Capture the cell that displays the provided text and extract its [x, y] central coordinate. 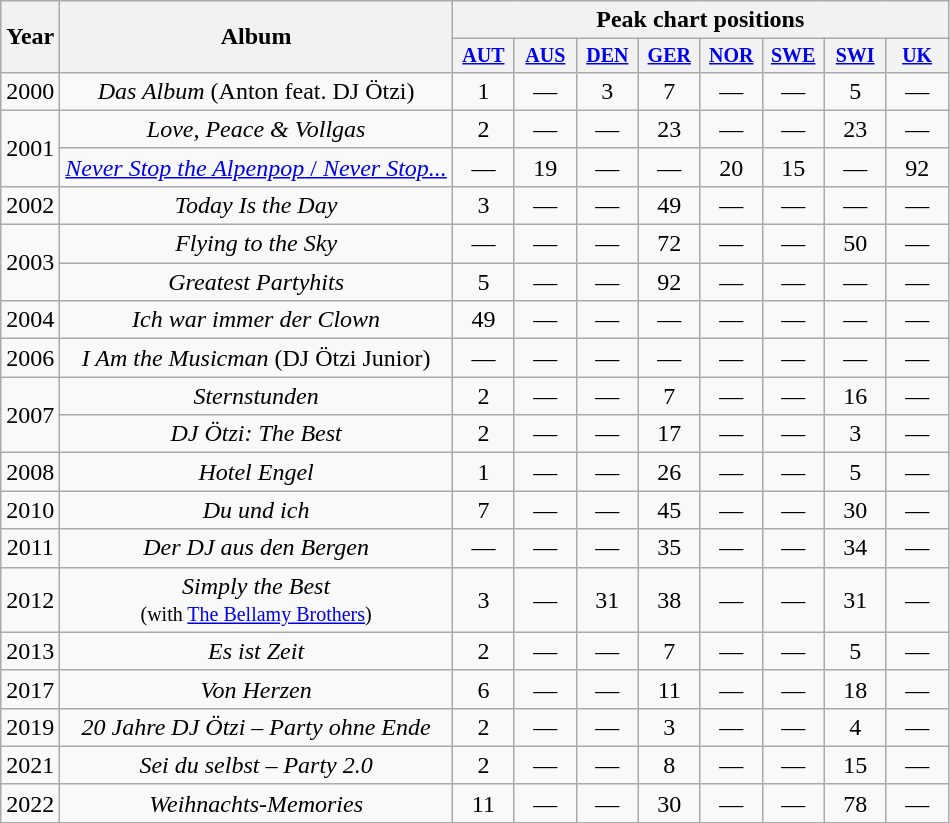
2017 [30, 689]
DJ Ötzi: The Best [256, 434]
Der DJ aus den Bergen [256, 548]
NOR [731, 56]
Greatest Partyhits [256, 282]
Today Is the Day [256, 205]
GER [669, 56]
Weihnachts-Memories [256, 803]
Hotel Engel [256, 472]
20 Jahre DJ Ötzi – Party ohne Ende [256, 727]
2013 [30, 651]
2000 [30, 91]
2007 [30, 415]
AUS [545, 56]
Es ist Zeit [256, 651]
UK [917, 56]
Never Stop the Alpenpop / Never Stop... [256, 167]
6 [483, 689]
Sternstunden [256, 396]
72 [669, 244]
26 [669, 472]
Du und ich [256, 510]
18 [855, 689]
2019 [30, 727]
16 [855, 396]
2008 [30, 472]
2012 [30, 600]
Simply the Best(with The Bellamy Brothers) [256, 600]
19 [545, 167]
SWI [855, 56]
AUT [483, 56]
20 [731, 167]
Year [30, 37]
Love, Peace & Vollgas [256, 129]
Ich war immer der Clown [256, 320]
SWE [793, 56]
2022 [30, 803]
4 [855, 727]
Sei du selbst – Party 2.0 [256, 765]
45 [669, 510]
34 [855, 548]
50 [855, 244]
38 [669, 600]
2010 [30, 510]
2011 [30, 548]
78 [855, 803]
2021 [30, 765]
2006 [30, 358]
2003 [30, 263]
2002 [30, 205]
I Am the Musicman (DJ Ötzi Junior) [256, 358]
DEN [607, 56]
17 [669, 434]
2001 [30, 148]
Flying to the Sky [256, 244]
Das Album (Anton feat. DJ Ötzi) [256, 91]
8 [669, 765]
35 [669, 548]
2004 [30, 320]
Von Herzen [256, 689]
Peak chart positions [700, 20]
Album [256, 37]
